Locate the cell with the specified text and output its [X, Y] center coordinate. 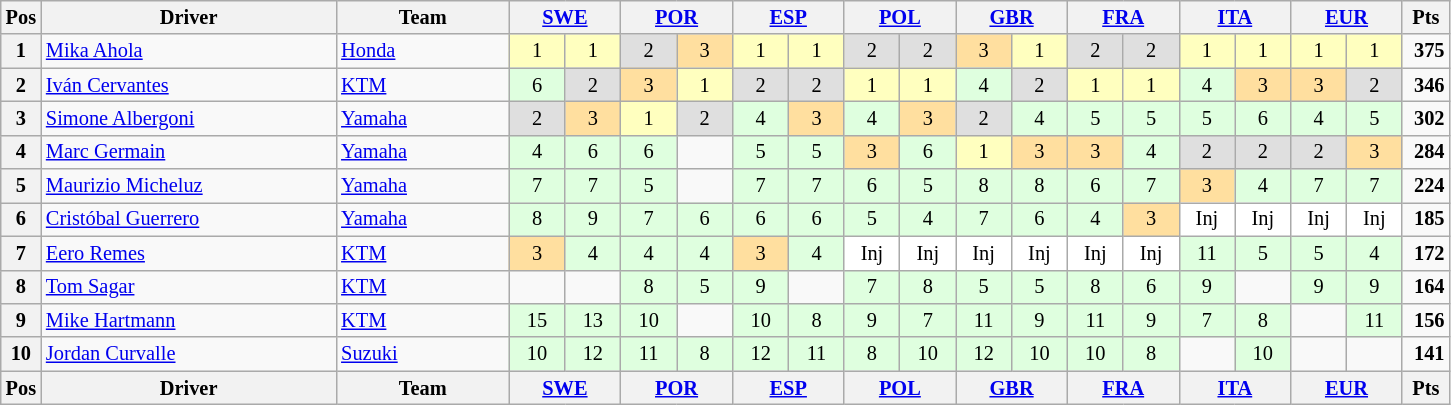
Mika Ahola [188, 51]
Eero Remes [188, 253]
375 [1426, 51]
15 [537, 320]
Jordan Curvalle [188, 354]
185 [1426, 219]
141 [1426, 354]
Marc Germain [188, 152]
164 [1426, 287]
346 [1426, 85]
Simone Albergoni [188, 118]
Tom Sagar [188, 287]
Iván Cervantes [188, 85]
172 [1426, 253]
Cristóbal Guerrero [188, 219]
13 [593, 320]
Honda [422, 51]
Maurizio Micheluz [188, 186]
302 [1426, 118]
284 [1426, 152]
156 [1426, 320]
Mike Hartmann [188, 320]
224 [1426, 186]
Suzuki [422, 354]
